Output the [X, Y] coordinate of the center of the cell containing the given text.  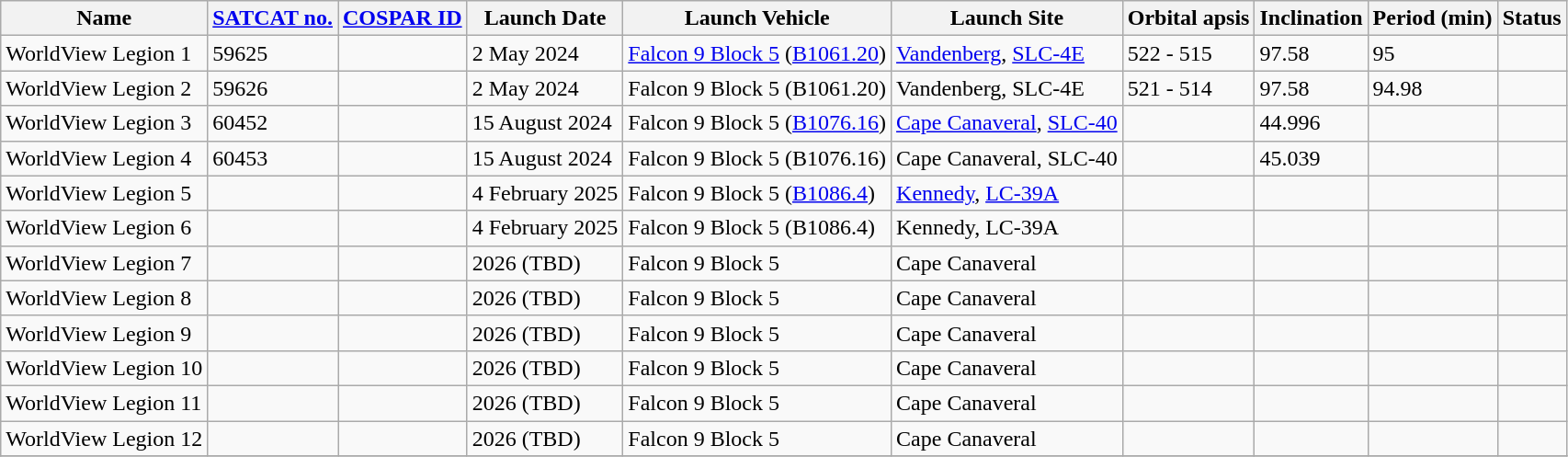
Orbital apsis [1188, 18]
44.996 [1311, 123]
60453 [273, 158]
94.98 [1432, 88]
Launch Vehicle [757, 18]
WorldView Legion 3 [105, 123]
WorldView Legion 12 [105, 439]
WorldView Legion 2 [105, 88]
522 - 515 [1188, 53]
Launch Site [1007, 18]
WorldView Legion 11 [105, 403]
WorldView Legion 1 [105, 53]
95 [1432, 53]
60452 [273, 123]
59625 [273, 53]
WorldView Legion 7 [105, 263]
WorldView Legion 9 [105, 333]
45.039 [1311, 158]
WorldView Legion 5 [105, 193]
Inclination [1311, 18]
SATCAT no. [273, 18]
Name [105, 18]
Status [1531, 18]
WorldView Legion 6 [105, 228]
COSPAR ID [403, 18]
WorldView Legion 8 [105, 298]
WorldView Legion 4 [105, 158]
59626 [273, 88]
Period (min) [1432, 18]
WorldView Legion 10 [105, 368]
521 - 514 [1188, 88]
Launch Date [545, 18]
